Scan for the cell matching the given text and deliver its [X, Y] coordinate at center. 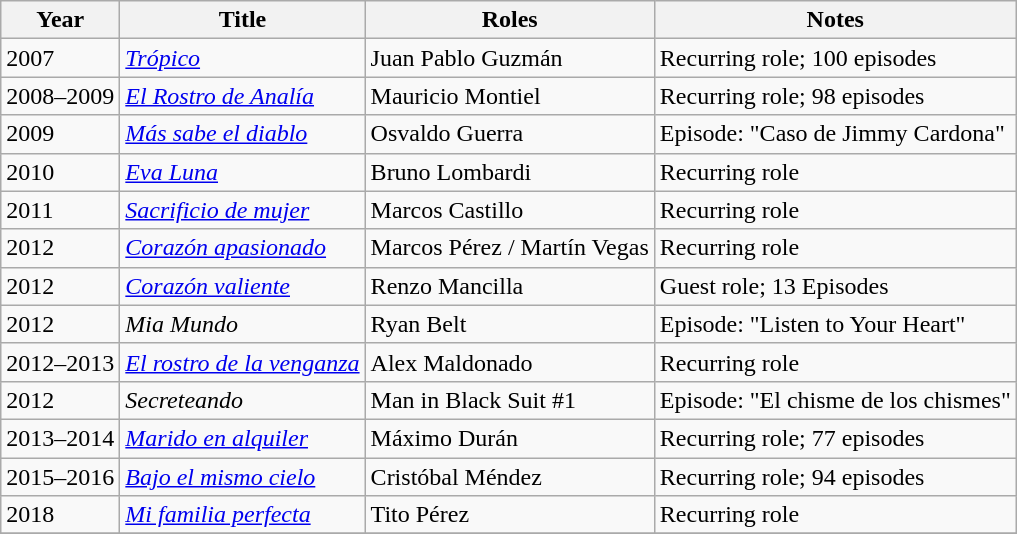
Tito Pérez [510, 515]
Mauricio Montiel [510, 96]
Year [60, 20]
Corazón valiente [242, 286]
2011 [60, 210]
El Rostro de Analía [242, 96]
Episode: "Caso de Jimmy Cardona" [835, 134]
Máximo Durán [510, 438]
Bajo el mismo cielo [242, 477]
Marcos Pérez / Martín Vegas [510, 248]
Mi familia perfecta [242, 515]
2010 [60, 172]
Recurring role; 77 episodes [835, 438]
Trópico [242, 58]
Notes [835, 20]
2007 [60, 58]
Sacrificio de mujer [242, 210]
2012–2013 [60, 362]
Episode: "Listen to Your Heart" [835, 324]
2008–2009 [60, 96]
Marcos Castillo [510, 210]
Roles [510, 20]
Man in Black Suit #1 [510, 400]
Cristóbal Méndez [510, 477]
2018 [60, 515]
Recurring role; 94 episodes [835, 477]
Juan Pablo Guzmán [510, 58]
Recurring role; 100 episodes [835, 58]
Renzo Mancilla [510, 286]
2015–2016 [60, 477]
Osvaldo Guerra [510, 134]
Marido en alquiler [242, 438]
Bruno Lombardi [510, 172]
Eva Luna [242, 172]
Ryan Belt [510, 324]
Recurring role; 98 episodes [835, 96]
Title [242, 20]
Secreteando [242, 400]
Corazón apasionado [242, 248]
2013–2014 [60, 438]
Guest role; 13 Episodes [835, 286]
Episode: "El chisme de los chismes" [835, 400]
2009 [60, 134]
El rostro de la venganza [242, 362]
Mia Mundo [242, 324]
Alex Maldonado [510, 362]
Más sabe el diablo [242, 134]
